Scan for the cell matching the given text and deliver its [X, Y] coordinate at center. 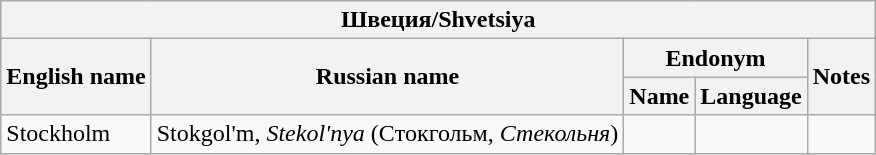
Notes [841, 77]
Name [660, 96]
Stokgol'm, Stekol'nya (Cтокгольм, Стекольня) [388, 134]
Language [751, 96]
English name [76, 77]
Швеция/Shvetsiya [438, 20]
Stockholm [76, 134]
Endonym [716, 58]
Russian name [388, 77]
